Return the [X, Y] coordinate for the center point of the cell that contains the specified text.  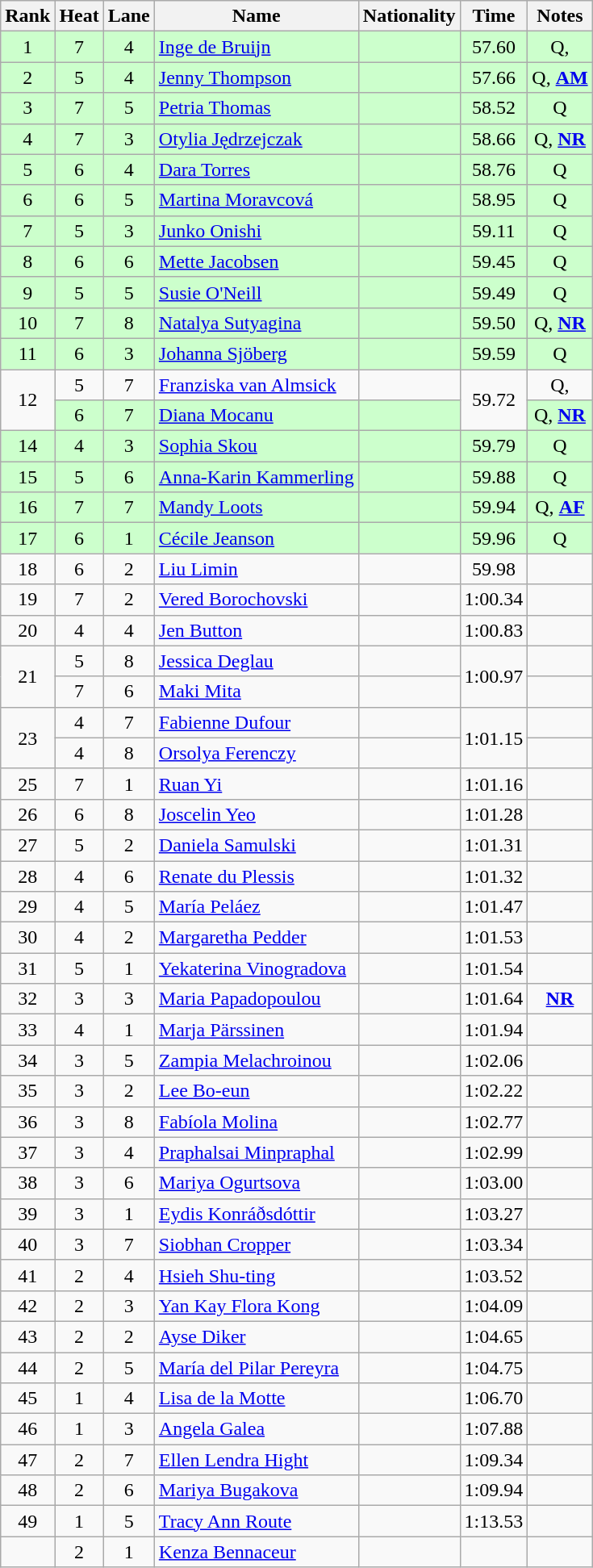
1:09.34 [494, 1460]
Lane [129, 16]
María Peláez [257, 907]
9 [27, 292]
Joscelin Yeo [257, 814]
1:01.64 [494, 999]
34 [27, 1060]
1:01.16 [494, 784]
59.94 [494, 508]
59.50 [494, 323]
12 [27, 400]
1:01.53 [494, 938]
Jessica Deglau [257, 661]
59.96 [494, 538]
1:01.94 [494, 1030]
59.11 [494, 231]
Maria Papadopoulou [257, 999]
1:06.70 [494, 1399]
26 [27, 814]
Praphalsai Minpraphal [257, 1152]
41 [27, 1275]
Ruan Yi [257, 784]
Angela Galea [257, 1429]
Mariya Bugakova [257, 1491]
Heat [79, 16]
59.72 [494, 400]
Mandy Loots [257, 508]
33 [27, 1030]
Orsolya Ferenczy [257, 753]
Fabienne Dufour [257, 722]
58.52 [494, 108]
57.66 [494, 77]
1:01.32 [494, 876]
Tracy Ann Route [257, 1521]
1:01.47 [494, 907]
59.49 [494, 292]
1:01.54 [494, 968]
39 [27, 1214]
16 [27, 508]
Jenny Thompson [257, 77]
Johanna Sjöberg [257, 353]
48 [27, 1491]
1:04.75 [494, 1368]
Daniela Samulski [257, 845]
Lisa de la Motte [257, 1399]
Hsieh Shu-ting [257, 1275]
37 [27, 1152]
Natalya Sutyagina [257, 323]
Siobhan Cropper [257, 1244]
Franziska van Almsick [257, 385]
27 [27, 845]
1:03.27 [494, 1214]
1:02.06 [494, 1060]
44 [27, 1368]
1:00.34 [494, 600]
Rank [27, 16]
35 [27, 1091]
43 [27, 1336]
1:03.34 [494, 1244]
58.95 [494, 200]
31 [27, 968]
1:01.31 [494, 845]
18 [27, 569]
1:02.99 [494, 1152]
30 [27, 938]
20 [27, 630]
29 [27, 907]
36 [27, 1122]
Ayse Diker [257, 1336]
Jen Button [257, 630]
Mette Jacobsen [257, 261]
1:07.88 [494, 1429]
1:02.22 [494, 1091]
1:13.53 [494, 1521]
Diana Mocanu [257, 416]
1:00.97 [494, 676]
59.59 [494, 353]
1:03.00 [494, 1183]
58.66 [494, 139]
Inge de Bruijn [257, 47]
Yan Kay Flora Kong [257, 1306]
11 [27, 353]
1:01.28 [494, 814]
25 [27, 784]
Vered Borochovski [257, 600]
María del Pilar Pereyra [257, 1368]
17 [27, 538]
Kenza Bennaceur [257, 1552]
42 [27, 1306]
Nationality [409, 16]
19 [27, 600]
46 [27, 1429]
1:02.77 [494, 1122]
15 [27, 477]
1:03.52 [494, 1275]
59.45 [494, 261]
1:00.83 [494, 630]
Dara Torres [257, 169]
57.60 [494, 47]
Q, AF [560, 508]
1:09.94 [494, 1491]
Marja Pärssinen [257, 1030]
1:01.15 [494, 738]
Otylia Jędrzejczak [257, 139]
40 [27, 1244]
Martina Moravcová [257, 200]
Mariya Ogurtsova [257, 1183]
49 [27, 1521]
Maki Mita [257, 692]
Sophia Skou [257, 446]
38 [27, 1183]
28 [27, 876]
Yekaterina Vinogradova [257, 968]
45 [27, 1399]
Renate du Plessis [257, 876]
58.76 [494, 169]
Time [494, 16]
Zampia Melachroinou [257, 1060]
59.88 [494, 477]
59.79 [494, 446]
Junko Onishi [257, 231]
47 [27, 1460]
14 [27, 446]
21 [27, 676]
Q, AM [560, 77]
Cécile Jeanson [257, 538]
Ellen Lendra Hight [257, 1460]
Lee Bo-eun [257, 1091]
Anna-Karin Kammerling [257, 477]
Notes [560, 16]
1:04.09 [494, 1306]
NR [560, 999]
Eydis Konráðsdóttir [257, 1214]
Margaretha Pedder [257, 938]
32 [27, 999]
Petria Thomas [257, 108]
23 [27, 738]
Susie O'Neill [257, 292]
59.98 [494, 569]
1:04.65 [494, 1336]
Name [257, 16]
10 [27, 323]
Fabíola Molina [257, 1122]
Liu Limin [257, 569]
